Detect which cell encompasses the target text, then output its (x, y) center coordinate. 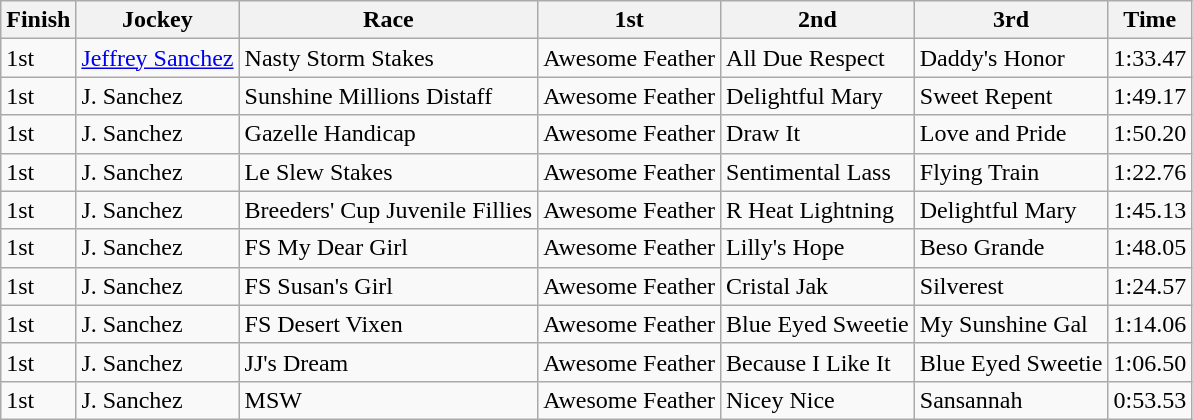
1:22.76 (1150, 172)
My Sunshine Gal (1011, 324)
Because I Like It (818, 362)
Le Slew Stakes (388, 172)
Sunshine Millions Distaff (388, 96)
FS Desert Vixen (388, 324)
All Due Respect (818, 58)
Finish (38, 20)
Daddy's Honor (1011, 58)
FS Susan's Girl (388, 286)
Flying Train (1011, 172)
1:48.05 (1150, 248)
2nd (818, 20)
Sansannah (1011, 400)
3rd (1011, 20)
1:50.20 (1150, 134)
1:14.06 (1150, 324)
1:06.50 (1150, 362)
Nasty Storm Stakes (388, 58)
Silverest (1011, 286)
R Heat Lightning (818, 210)
Gazelle Handicap (388, 134)
Sentimental Lass (818, 172)
Race (388, 20)
Draw It (818, 134)
1:45.13 (1150, 210)
FS My Dear Girl (388, 248)
Beso Grande (1011, 248)
1:24.57 (1150, 286)
0:53.53 (1150, 400)
1:49.17 (1150, 96)
MSW (388, 400)
Jeffrey Sanchez (158, 58)
Jockey (158, 20)
JJ's Dream (388, 362)
Lilly's Hope (818, 248)
Sweet Repent (1011, 96)
Love and Pride (1011, 134)
Breeders' Cup Juvenile Fillies (388, 210)
1:33.47 (1150, 58)
Cristal Jak (818, 286)
Time (1150, 20)
Nicey Nice (818, 400)
